From the cell containing the given text, extract its center point as [X, Y] coordinate. 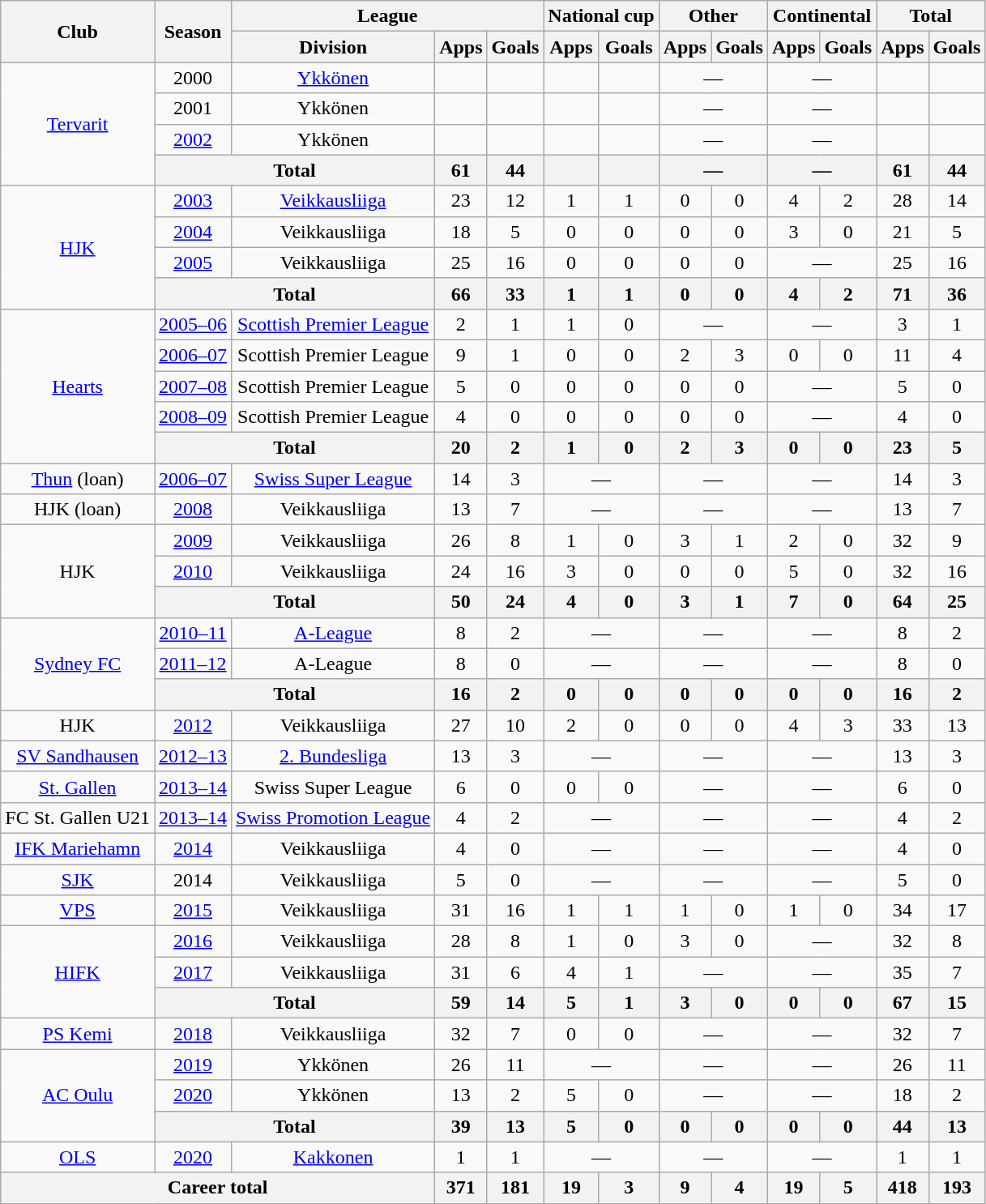
League [387, 16]
Division [334, 47]
34 [903, 911]
2005 [193, 263]
2007–08 [193, 386]
35 [903, 972]
St. Gallen [78, 787]
Continental [822, 16]
2012–13 [193, 756]
2017 [193, 972]
21 [903, 232]
2000 [193, 78]
Other [713, 16]
2003 [193, 201]
2012 [193, 725]
SJK [78, 879]
2015 [193, 911]
66 [461, 293]
Sydney FC [78, 664]
39 [461, 1126]
2004 [193, 232]
2010 [193, 571]
SV Sandhausen [78, 756]
67 [903, 1003]
2008–09 [193, 417]
2009 [193, 540]
2011–12 [193, 664]
Thun (loan) [78, 479]
OLS [78, 1157]
HJK (loan) [78, 510]
IFK Mariehamn [78, 848]
2008 [193, 510]
2005–06 [193, 324]
Kakkonen [334, 1157]
418 [903, 1188]
2010–11 [193, 633]
20 [461, 448]
National cup [601, 16]
FC St. Gallen U21 [78, 818]
Tervarit [78, 124]
59 [461, 1003]
71 [903, 293]
17 [957, 911]
10 [515, 725]
27 [461, 725]
PS Kemi [78, 1034]
15 [957, 1003]
64 [903, 602]
AC Oulu [78, 1095]
36 [957, 293]
181 [515, 1188]
2019 [193, 1065]
Career total [218, 1188]
VPS [78, 911]
Season [193, 32]
2018 [193, 1034]
Swiss Promotion League [334, 818]
193 [957, 1188]
371 [461, 1188]
Club [78, 32]
Hearts [78, 386]
2002 [193, 139]
2001 [193, 109]
HIFK [78, 972]
2016 [193, 941]
12 [515, 201]
50 [461, 602]
2. Bundesliga [334, 756]
